Output the (X, Y) coordinate of the center of the cell containing the given text.  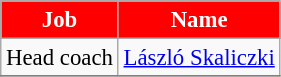
Head coach (60, 58)
Job (60, 20)
Name (199, 20)
László Skaliczki (199, 58)
